Extract the (x, y) coordinate from the center of the cell holding the provided text.  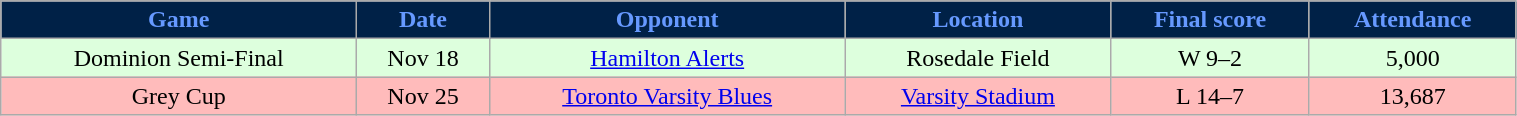
Dominion Semi-Final (179, 58)
Final score (1210, 20)
Hamilton Alerts (667, 58)
Attendance (1412, 20)
13,687 (1412, 96)
W 9–2 (1210, 58)
Game (179, 20)
Toronto Varsity Blues (667, 96)
Location (978, 20)
Grey Cup (179, 96)
Nov 25 (424, 96)
Nov 18 (424, 58)
5,000 (1412, 58)
L 14–7 (1210, 96)
Rosedale Field (978, 58)
Varsity Stadium (978, 96)
Date (424, 20)
Opponent (667, 20)
